Extract the (x, y) coordinate from the center of the cell holding the provided text.  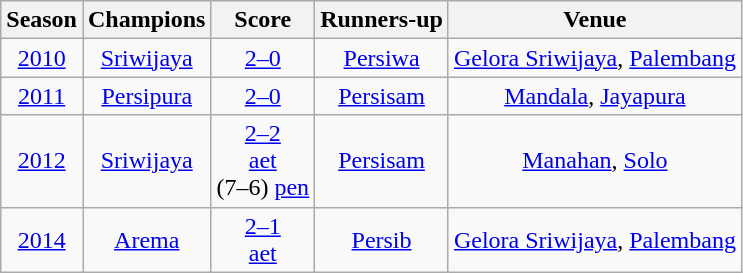
Arema (146, 240)
Persipura (146, 96)
2–1aet (263, 240)
2–2aet(7–6) pen (263, 161)
Manahan, Solo (594, 161)
2014 (42, 240)
Champions (146, 20)
2012 (42, 161)
Season (42, 20)
Persiwa (382, 58)
Venue (594, 20)
2011 (42, 96)
Score (263, 20)
2010 (42, 58)
Persib (382, 240)
Mandala, Jayapura (594, 96)
Runners-up (382, 20)
